Output the (X, Y) coordinate of the center of the cell containing the given text.  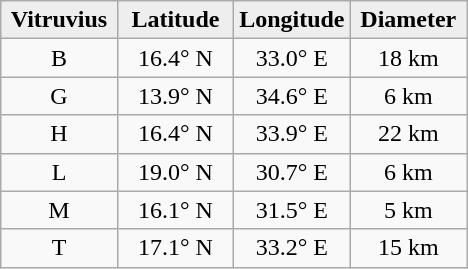
G (59, 96)
33.9° E (292, 134)
13.9° N (175, 96)
33.2° E (292, 248)
Longitude (292, 20)
Vitruvius (59, 20)
30.7° E (292, 172)
L (59, 172)
M (59, 210)
H (59, 134)
18 km (408, 58)
22 km (408, 134)
15 km (408, 248)
Diameter (408, 20)
34.6° E (292, 96)
5 km (408, 210)
16.1° N (175, 210)
17.1° N (175, 248)
T (59, 248)
33.0° E (292, 58)
B (59, 58)
Latitude (175, 20)
19.0° N (175, 172)
31.5° E (292, 210)
